Locate the cell with the specified text and output its (X, Y) center coordinate. 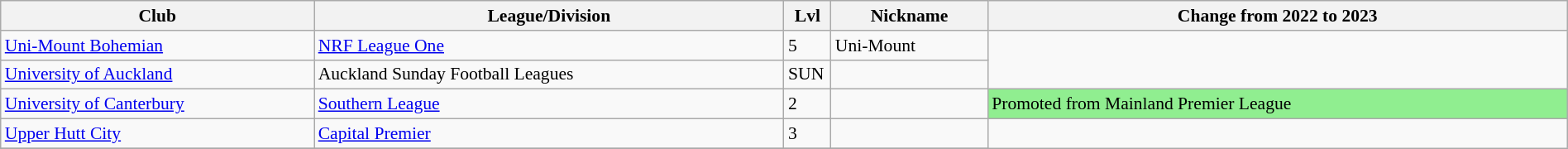
Promoted from Mainland Premier League (1277, 104)
3 (807, 134)
Uni-Mount Bohemian (157, 46)
Auckland Sunday Football Leagues (549, 74)
SUN (807, 74)
University of Canterbury (157, 104)
Uni-Mount (910, 46)
Club (157, 16)
Lvl (807, 16)
Southern League (549, 104)
Upper Hutt City (157, 134)
Nickname (910, 16)
5 (807, 46)
League/Division (549, 16)
University of Auckland (157, 74)
Capital Premier (549, 134)
NRF League One (549, 46)
2 (807, 104)
Change from 2022 to 2023 (1277, 16)
